Locate the cell with the specified text and output its (x, y) center coordinate. 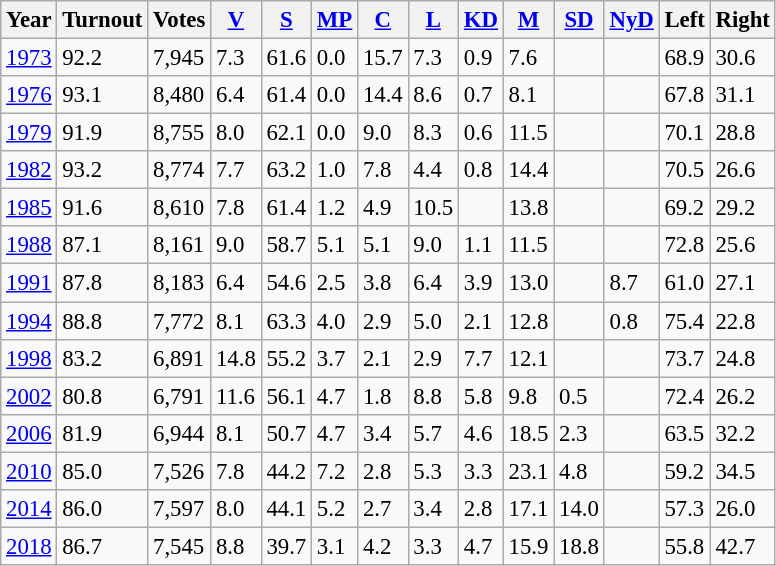
83.2 (102, 358)
3.8 (383, 283)
9.8 (528, 396)
0.5 (579, 396)
23.1 (528, 471)
69.2 (684, 208)
8.7 (632, 283)
0.6 (482, 133)
42.7 (742, 546)
81.9 (102, 433)
92.2 (102, 58)
1.0 (335, 170)
2.3 (579, 433)
58.7 (286, 245)
0.7 (482, 95)
63.3 (286, 321)
72.4 (684, 396)
12.8 (528, 321)
8,610 (180, 208)
1979 (29, 133)
87.8 (102, 283)
3.9 (482, 283)
75.4 (684, 321)
7,545 (180, 546)
68.9 (684, 58)
18.8 (579, 546)
4.2 (383, 546)
2014 (29, 509)
Right (742, 20)
26.2 (742, 396)
SD (579, 20)
7,597 (180, 509)
91.9 (102, 133)
32.2 (742, 433)
22.8 (742, 321)
18.5 (528, 433)
5.2 (335, 509)
7,526 (180, 471)
63.2 (286, 170)
63.5 (684, 433)
30.6 (742, 58)
34.5 (742, 471)
70.1 (684, 133)
2.5 (335, 283)
Left (684, 20)
24.8 (742, 358)
26.6 (742, 170)
Turnout (102, 20)
7,945 (180, 58)
1976 (29, 95)
61.0 (684, 283)
5.0 (433, 321)
93.1 (102, 95)
4.4 (433, 170)
1985 (29, 208)
1994 (29, 321)
13.8 (528, 208)
14.0 (579, 509)
8.6 (433, 95)
KD (482, 20)
7.6 (528, 58)
67.8 (684, 95)
80.8 (102, 396)
7.2 (335, 471)
70.5 (684, 170)
8,480 (180, 95)
5.7 (433, 433)
61.6 (286, 58)
1.8 (383, 396)
15.7 (383, 58)
88.8 (102, 321)
8,774 (180, 170)
86.0 (102, 509)
8.3 (433, 133)
C (383, 20)
11.6 (236, 396)
59.2 (684, 471)
6,791 (180, 396)
V (236, 20)
4.8 (579, 471)
MP (335, 20)
8,183 (180, 283)
4.6 (482, 433)
1982 (29, 170)
10.5 (433, 208)
1.1 (482, 245)
0.9 (482, 58)
2002 (29, 396)
73.7 (684, 358)
17.1 (528, 509)
44.2 (286, 471)
8,161 (180, 245)
50.7 (286, 433)
14.8 (236, 358)
1.2 (335, 208)
2010 (29, 471)
L (433, 20)
44.1 (286, 509)
S (286, 20)
1973 (29, 58)
62.1 (286, 133)
39.7 (286, 546)
3.7 (335, 358)
Votes (180, 20)
6,944 (180, 433)
2006 (29, 433)
87.1 (102, 245)
27.1 (742, 283)
3.1 (335, 546)
15.9 (528, 546)
31.1 (742, 95)
12.1 (528, 358)
2.7 (383, 509)
NyD (632, 20)
1998 (29, 358)
7,772 (180, 321)
54.6 (286, 283)
6,891 (180, 358)
13.0 (528, 283)
26.0 (742, 509)
57.3 (684, 509)
4.0 (335, 321)
55.8 (684, 546)
72.8 (684, 245)
Year (29, 20)
86.7 (102, 546)
1988 (29, 245)
25.6 (742, 245)
56.1 (286, 396)
5.8 (482, 396)
4.9 (383, 208)
93.2 (102, 170)
M (528, 20)
55.2 (286, 358)
85.0 (102, 471)
28.8 (742, 133)
91.6 (102, 208)
1991 (29, 283)
2018 (29, 546)
8,755 (180, 133)
5.3 (433, 471)
29.2 (742, 208)
